Determine the (x, y) coordinate at the center of the cell enclosing the given text.  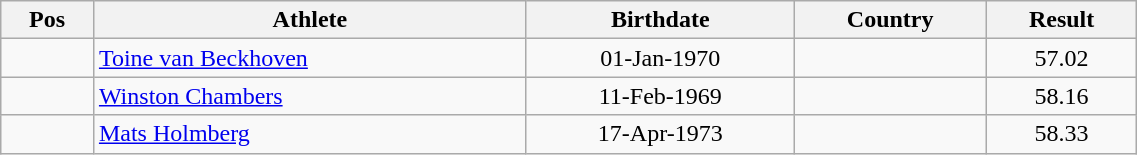
57.02 (1061, 58)
58.16 (1061, 96)
01-Jan-1970 (660, 58)
Toine van Beckhoven (310, 58)
Result (1061, 20)
Pos (48, 20)
Birthdate (660, 20)
Country (890, 20)
58.33 (1061, 134)
Winston Chambers (310, 96)
Athlete (310, 20)
11-Feb-1969 (660, 96)
Mats Holmberg (310, 134)
17-Apr-1973 (660, 134)
